Locate the cell with the specified text and output its [x, y] center coordinate. 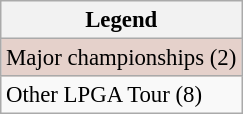
Major championships (2) [122, 58]
Other LPGA Tour (8) [122, 95]
Legend [122, 20]
